Return the (x, y) coordinate for the center point of the cell that contains the specified text.  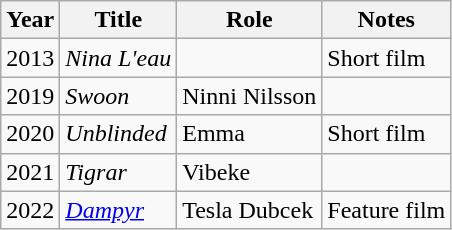
Unblinded (118, 134)
Feature film (386, 210)
Swoon (118, 96)
Title (118, 20)
Tesla Dubcek (250, 210)
2020 (30, 134)
Ninni Nilsson (250, 96)
2021 (30, 172)
Nina L'eau (118, 58)
2013 (30, 58)
Notes (386, 20)
Tigrar (118, 172)
Emma (250, 134)
Dampyr (118, 210)
Year (30, 20)
Vibeke (250, 172)
Role (250, 20)
2022 (30, 210)
2019 (30, 96)
